Determine the (x, y) coordinate at the center of the cell enclosing the given text.  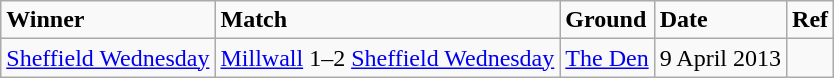
9 April 2013 (720, 58)
The Den (607, 58)
Ground (607, 20)
Date (720, 20)
Sheffield Wednesday (108, 58)
Millwall 1–2 Sheffield Wednesday (388, 58)
Match (388, 20)
Winner (108, 20)
Ref (810, 20)
